Find where the given text appears and provide that cell's center as [x, y] coordinate. 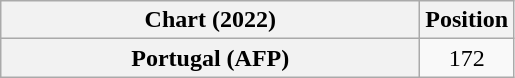
Position [467, 20]
172 [467, 58]
Chart (2022) [210, 20]
Portugal (AFP) [210, 58]
